Pinpoint the cell where the given text exists, returning its (X, Y) midpoint coordinate. 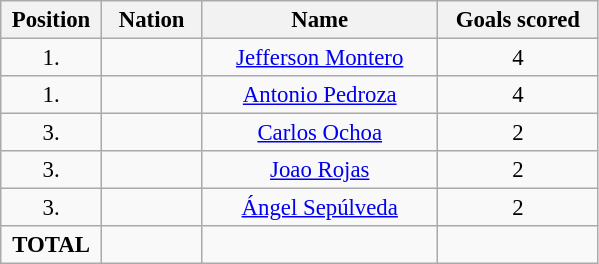
Jefferson Montero (320, 58)
Position (52, 20)
Ángel Sepúlveda (320, 208)
Goals scored (518, 20)
Joao Rojas (320, 170)
Nation (152, 20)
Carlos Ochoa (320, 133)
Antonio Pedroza (320, 95)
Name (320, 20)
TOTAL (52, 245)
